Find where the given text appears and provide that cell's center as [X, Y] coordinate. 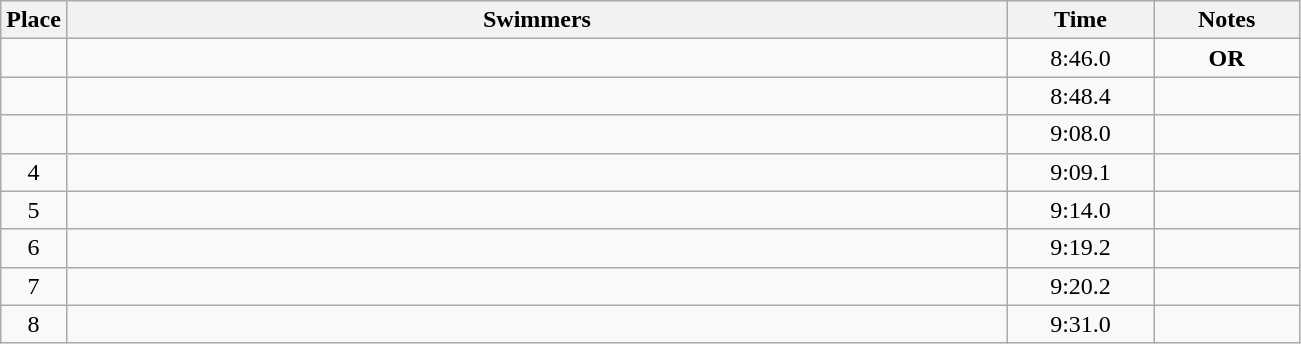
9:20.2 [1081, 286]
OR [1227, 58]
8:48.4 [1081, 96]
4 [34, 172]
6 [34, 248]
9:09.1 [1081, 172]
9:31.0 [1081, 324]
7 [34, 286]
Time [1081, 20]
9:19.2 [1081, 248]
Notes [1227, 20]
8 [34, 324]
Swimmers [536, 20]
9:14.0 [1081, 210]
8:46.0 [1081, 58]
Place [34, 20]
9:08.0 [1081, 134]
5 [34, 210]
